Pinpoint the cell where the given text exists, returning its (X, Y) midpoint coordinate. 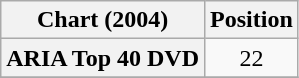
ARIA Top 40 DVD (103, 58)
Chart (2004) (103, 20)
Position (252, 20)
22 (252, 58)
